Extract the [X, Y] coordinate from the center of the cell holding the provided text.  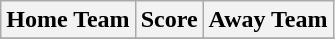
Score [169, 20]
Home Team [68, 20]
Away Team [268, 20]
